Extract the [x, y] coordinate from the center of the cell holding the provided text.  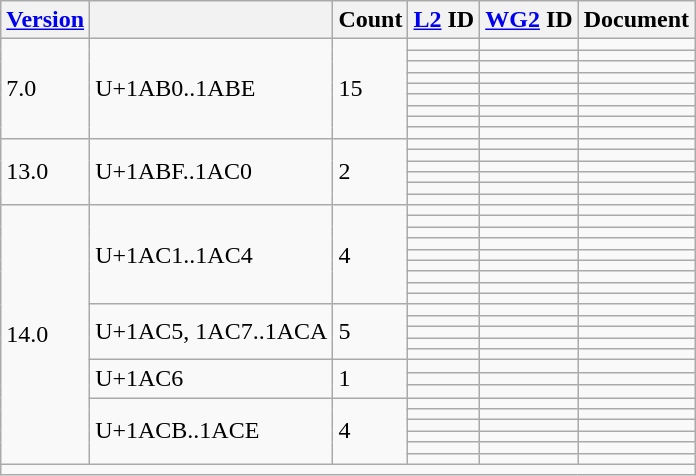
14.0 [46, 334]
U+1ACB..1ACE [212, 431]
2 [370, 171]
U+1AC1..1AC4 [212, 255]
7.0 [46, 89]
1 [370, 379]
U+1AB0..1ABE [212, 89]
U+1AC6 [212, 379]
15 [370, 89]
WG2 ID [529, 20]
5 [370, 332]
U+1ABF..1AC0 [212, 171]
L2 ID [444, 20]
U+1AC5, 1AC7..1ACA [212, 332]
Version [46, 20]
Document [636, 20]
Count [370, 20]
13.0 [46, 171]
